Scan for the cell matching the given text and deliver its [x, y] coordinate at center. 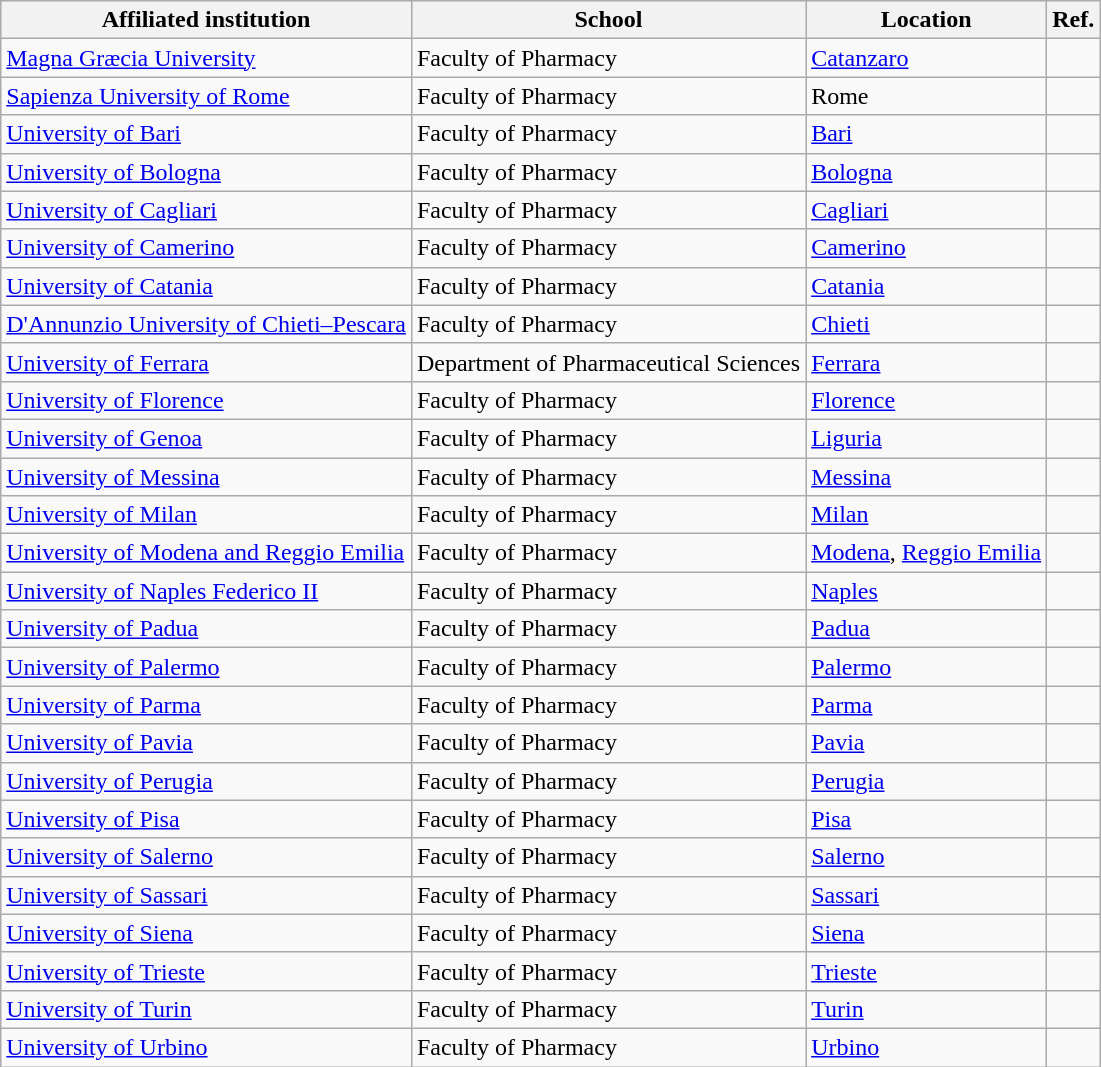
University of Ferrara [206, 362]
Rome [926, 96]
University of Messina [206, 477]
Florence [926, 400]
Affiliated institution [206, 20]
Magna Græcia University [206, 58]
Trieste [926, 971]
University of Bologna [206, 172]
University of Padua [206, 629]
Siena [926, 933]
Turin [926, 1009]
Bologna [926, 172]
Perugia [926, 781]
Ref. [1074, 20]
University of Catania [206, 286]
Chieti [926, 324]
University of Florence [206, 400]
University of Cagliari [206, 210]
University of Bari [206, 134]
University of Palermo [206, 667]
University of Sassari [206, 895]
University of Pavia [206, 743]
Catania [926, 286]
Urbino [926, 1047]
University of Genoa [206, 438]
University of Urbino [206, 1047]
University of Milan [206, 515]
Pavia [926, 743]
Messina [926, 477]
Palermo [926, 667]
Department of Pharmaceutical Sciences [608, 362]
University of Perugia [206, 781]
Milan [926, 515]
University of Parma [206, 705]
Sapienza University of Rome [206, 96]
Pisa [926, 819]
University of Naples Federico II [206, 591]
Liguria [926, 438]
University of Modena and Reggio Emilia [206, 553]
Sassari [926, 895]
Modena, Reggio Emilia [926, 553]
School [608, 20]
Naples [926, 591]
Catanzaro [926, 58]
University of Trieste [206, 971]
Location [926, 20]
Cagliari [926, 210]
Parma [926, 705]
Camerino [926, 248]
Salerno [926, 857]
Padua [926, 629]
University of Turin [206, 1009]
D'Annunzio University of Chieti–Pescara [206, 324]
University of Pisa [206, 819]
Ferrara [926, 362]
University of Camerino [206, 248]
University of Salerno [206, 857]
University of Siena [206, 933]
Bari [926, 134]
